Detect which cell encompasses the target text, then output its (x, y) center coordinate. 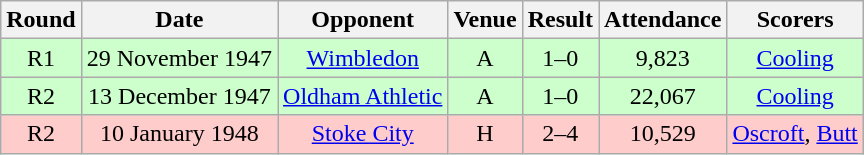
Oscroft, Butt (795, 134)
10 January 1948 (179, 134)
Oldham Athletic (363, 96)
R1 (41, 58)
9,823 (663, 58)
Scorers (795, 20)
Result (560, 20)
Venue (485, 20)
29 November 1947 (179, 58)
22,067 (663, 96)
13 December 1947 (179, 96)
Opponent (363, 20)
Round (41, 20)
Date (179, 20)
Stoke City (363, 134)
Attendance (663, 20)
H (485, 134)
2–4 (560, 134)
10,529 (663, 134)
Wimbledon (363, 58)
